Determine the (x, y) coordinate at the center of the cell enclosing the given text.  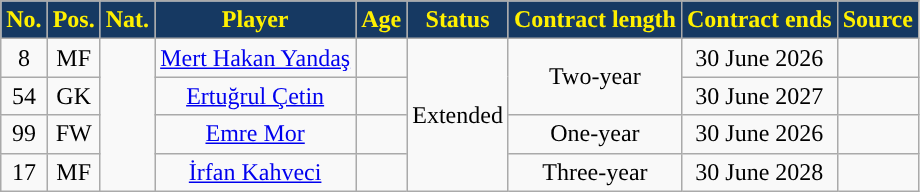
İrfan Kahveci (256, 172)
No. (24, 20)
Pos. (74, 20)
One-year (594, 134)
Three-year (594, 172)
Emre Mor (256, 134)
Contract length (594, 20)
GK (74, 96)
17 (24, 172)
30 June 2027 (759, 96)
99 (24, 134)
Source (878, 20)
Contract ends (759, 20)
8 (24, 58)
54 (24, 96)
FW (74, 134)
Player (256, 20)
Status (458, 20)
Nat. (127, 20)
Extended (458, 115)
Two-year (594, 77)
Mert Hakan Yandaş (256, 58)
Age (382, 20)
30 June 2028 (759, 172)
Ertuğrul Çetin (256, 96)
